Pinpoint the cell where the given text exists, returning its (X, Y) midpoint coordinate. 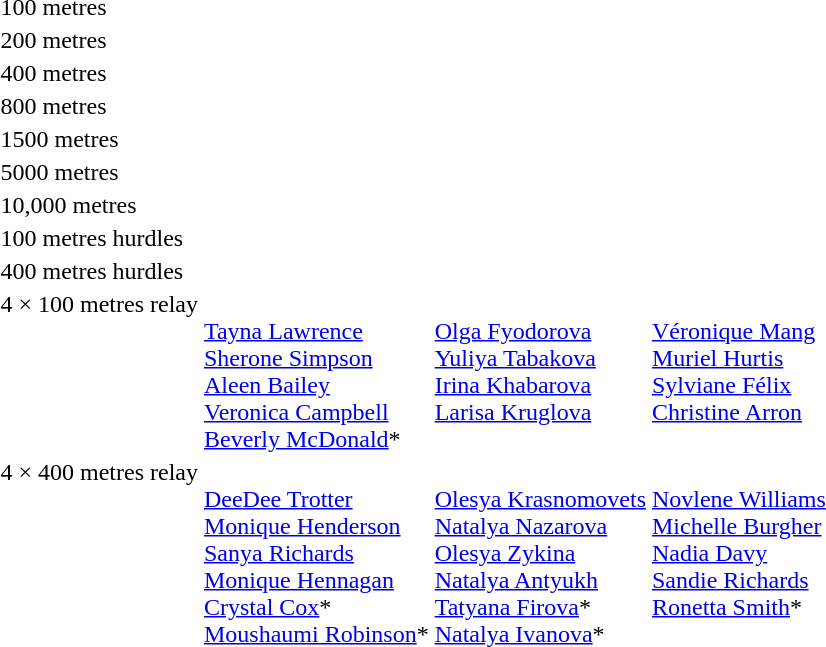
Olga FyodorovaYuliya TabakovaIrina KhabarovaLarisa Kruglova (540, 372)
Tayna LawrenceSherone SimpsonAleen BaileyVeronica CampbellBeverly McDonald* (316, 372)
